Search for the cell housing the specified text and yield its [x, y] center coordinate. 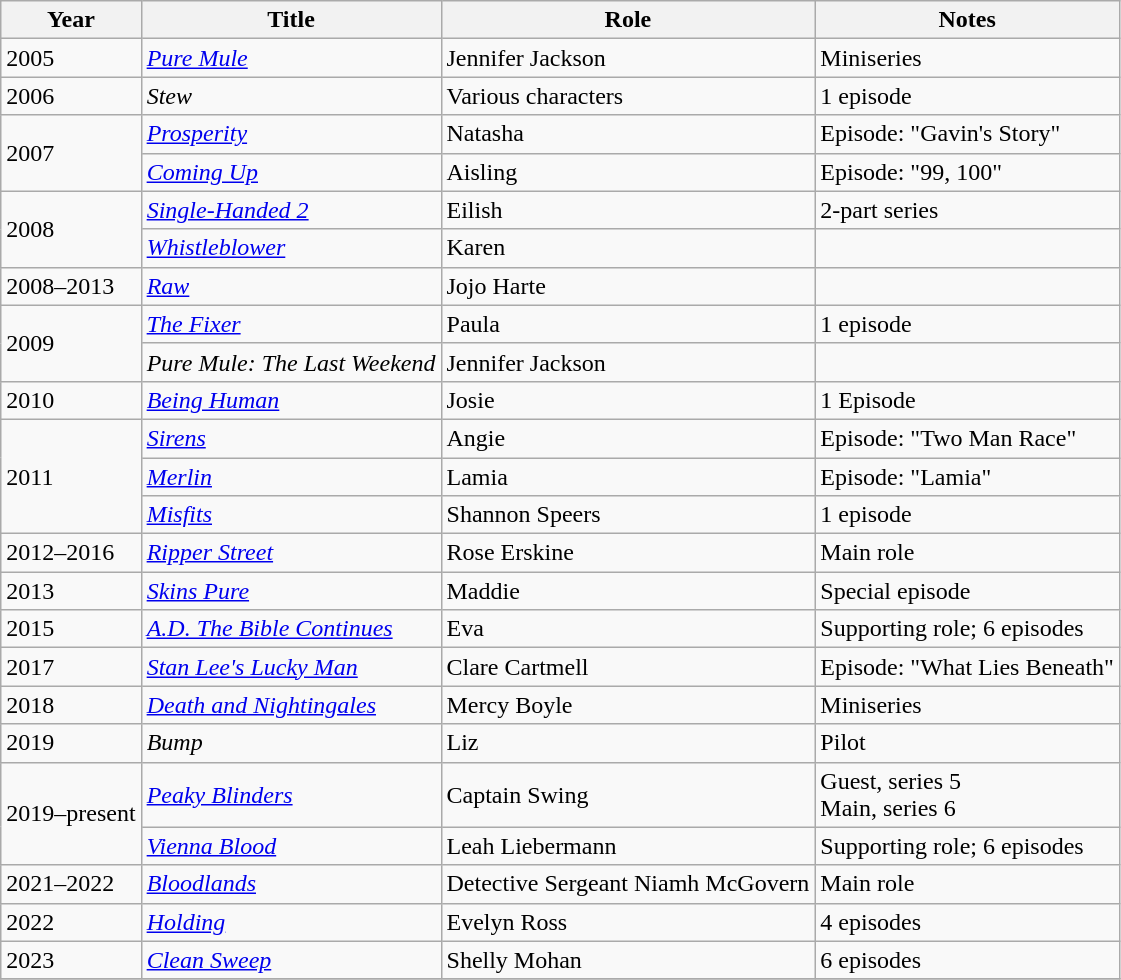
Clean Sweep [291, 960]
2022 [71, 922]
A.D. The Bible Continues [291, 629]
2011 [71, 476]
Liz [628, 743]
2009 [71, 343]
2008 [71, 229]
Merlin [291, 477]
Episode: "Gavin's Story" [968, 134]
Notes [968, 20]
2017 [71, 667]
Prosperity [291, 134]
Evelyn Ross [628, 922]
Peaky Blinders [291, 794]
2-part series [968, 210]
Episode: "99, 100" [968, 172]
Pure Mule: The Last Weekend [291, 362]
Eilish [628, 210]
2005 [71, 58]
Aisling [628, 172]
Vienna Blood [291, 846]
Role [628, 20]
2013 [71, 591]
2019 [71, 743]
2006 [71, 96]
Eva [628, 629]
2007 [71, 153]
Death and Nightingales [291, 705]
Episode: "What Lies Beneath" [968, 667]
Guest, series 5Main, series 6 [968, 794]
Clare Cartmell [628, 667]
6 episodes [968, 960]
Episode: "Lamia" [968, 477]
Josie [628, 400]
Misfits [291, 515]
2021–2022 [71, 884]
Being Human [291, 400]
Episode: "Two Man Race" [968, 438]
Sirens [291, 438]
Title [291, 20]
4 episodes [968, 922]
Paula [628, 324]
Ripper Street [291, 553]
Coming Up [291, 172]
Year [71, 20]
Karen [628, 248]
Natasha [628, 134]
Whistleblower [291, 248]
Angie [628, 438]
2018 [71, 705]
Skins Pure [291, 591]
1 Episode [968, 400]
2010 [71, 400]
Maddie [628, 591]
Bloodlands [291, 884]
Special episode [968, 591]
2019–present [71, 814]
Pure Mule [291, 58]
The Fixer [291, 324]
Shannon Speers [628, 515]
Shelly Mohan [628, 960]
Leah Liebermann [628, 846]
Stew [291, 96]
Stan Lee's Lucky Man [291, 667]
Various characters [628, 96]
Jojo Harte [628, 286]
Mercy Boyle [628, 705]
Detective Sergeant Niamh McGovern [628, 884]
2015 [71, 629]
Lamia [628, 477]
2012–2016 [71, 553]
Bump [291, 743]
Rose Erskine [628, 553]
2023 [71, 960]
Pilot [968, 743]
Raw [291, 286]
Holding [291, 922]
Single-Handed 2 [291, 210]
Captain Swing [628, 794]
2008–2013 [71, 286]
